Provide the [X, Y] coordinate of the cell's center where the given text is located.  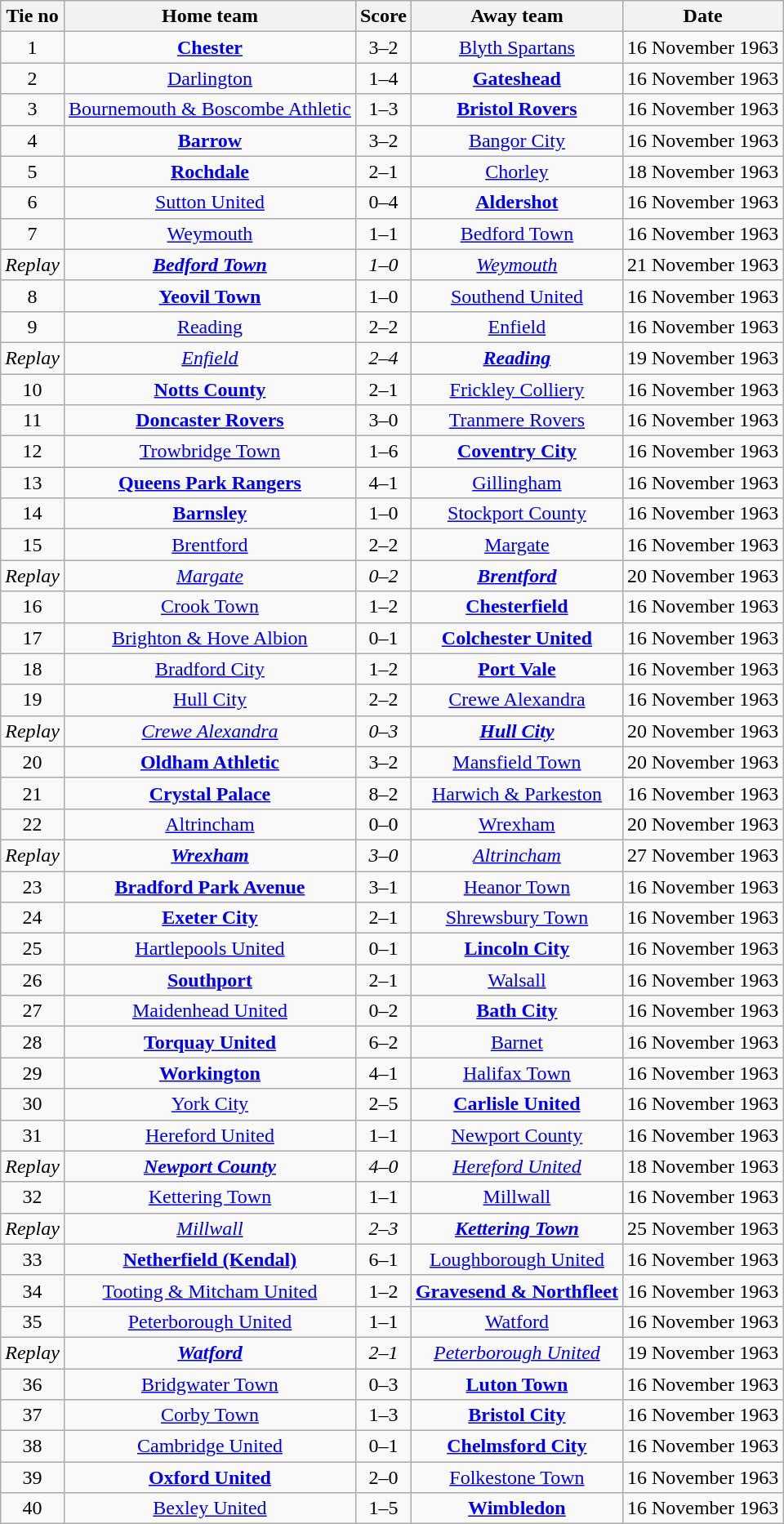
Date [702, 16]
Carlisle United [516, 1104]
Mansfield Town [516, 762]
31 [33, 1135]
York City [209, 1104]
Cambridge United [209, 1446]
18 [33, 669]
Bexley United [209, 1508]
Shrewsbury Town [516, 918]
35 [33, 1321]
Barnet [516, 1042]
6 [33, 203]
30 [33, 1104]
Sutton United [209, 203]
29 [33, 1073]
Barrow [209, 140]
7 [33, 234]
25 [33, 949]
Chelmsford City [516, 1446]
3–1 [383, 886]
2–5 [383, 1104]
21 November 1963 [702, 265]
Coventry City [516, 452]
Port Vale [516, 669]
Bath City [516, 1011]
Maidenhead United [209, 1011]
Bangor City [516, 140]
2 [33, 78]
Bradford City [209, 669]
26 [33, 980]
6–1 [383, 1259]
Loughborough United [516, 1259]
Corby Town [209, 1415]
10 [33, 390]
Bristol Rovers [516, 109]
Home team [209, 16]
Queens Park Rangers [209, 483]
Gillingham [516, 483]
2–0 [383, 1477]
8 [33, 296]
Gateshead [516, 78]
2–4 [383, 358]
Score [383, 16]
37 [33, 1415]
22 [33, 824]
14 [33, 514]
Notts County [209, 390]
8–2 [383, 793]
Bournemouth & Boscombe Athletic [209, 109]
Tranmere Rovers [516, 421]
5 [33, 172]
Walsall [516, 980]
1–6 [383, 452]
Rochdale [209, 172]
34 [33, 1290]
Wimbledon [516, 1508]
Away team [516, 16]
15 [33, 545]
39 [33, 1477]
27 [33, 1011]
Crystal Palace [209, 793]
19 [33, 700]
Bradford Park Avenue [209, 886]
16 [33, 607]
2–3 [383, 1228]
Bristol City [516, 1415]
Trowbridge Town [209, 452]
40 [33, 1508]
Brighton & Hove Albion [209, 638]
Luton Town [516, 1384]
24 [33, 918]
3 [33, 109]
20 [33, 762]
Oldham Athletic [209, 762]
38 [33, 1446]
Yeovil Town [209, 296]
Tie no [33, 16]
Bridgwater Town [209, 1384]
6–2 [383, 1042]
Heanor Town [516, 886]
1–4 [383, 78]
Crook Town [209, 607]
21 [33, 793]
Southend United [516, 296]
1–5 [383, 1508]
17 [33, 638]
Chorley [516, 172]
1 [33, 47]
Aldershot [516, 203]
Chesterfield [516, 607]
4 [33, 140]
Barnsley [209, 514]
36 [33, 1384]
4–0 [383, 1166]
Workington [209, 1073]
Chester [209, 47]
Lincoln City [516, 949]
11 [33, 421]
27 November 1963 [702, 855]
Frickley Colliery [516, 390]
28 [33, 1042]
Hartlepools United [209, 949]
Halifax Town [516, 1073]
13 [33, 483]
Stockport County [516, 514]
Southport [209, 980]
Colchester United [516, 638]
12 [33, 452]
25 November 1963 [702, 1228]
Folkestone Town [516, 1477]
Blyth Spartans [516, 47]
9 [33, 327]
23 [33, 886]
Darlington [209, 78]
32 [33, 1197]
Tooting & Mitcham United [209, 1290]
Doncaster Rovers [209, 421]
Netherfield (Kendal) [209, 1259]
0–4 [383, 203]
Exeter City [209, 918]
Gravesend & Northfleet [516, 1290]
Harwich & Parkeston [516, 793]
Torquay United [209, 1042]
0–0 [383, 824]
Oxford United [209, 1477]
33 [33, 1259]
